Determine the (x, y) coordinate at the center of the cell enclosing the given text.  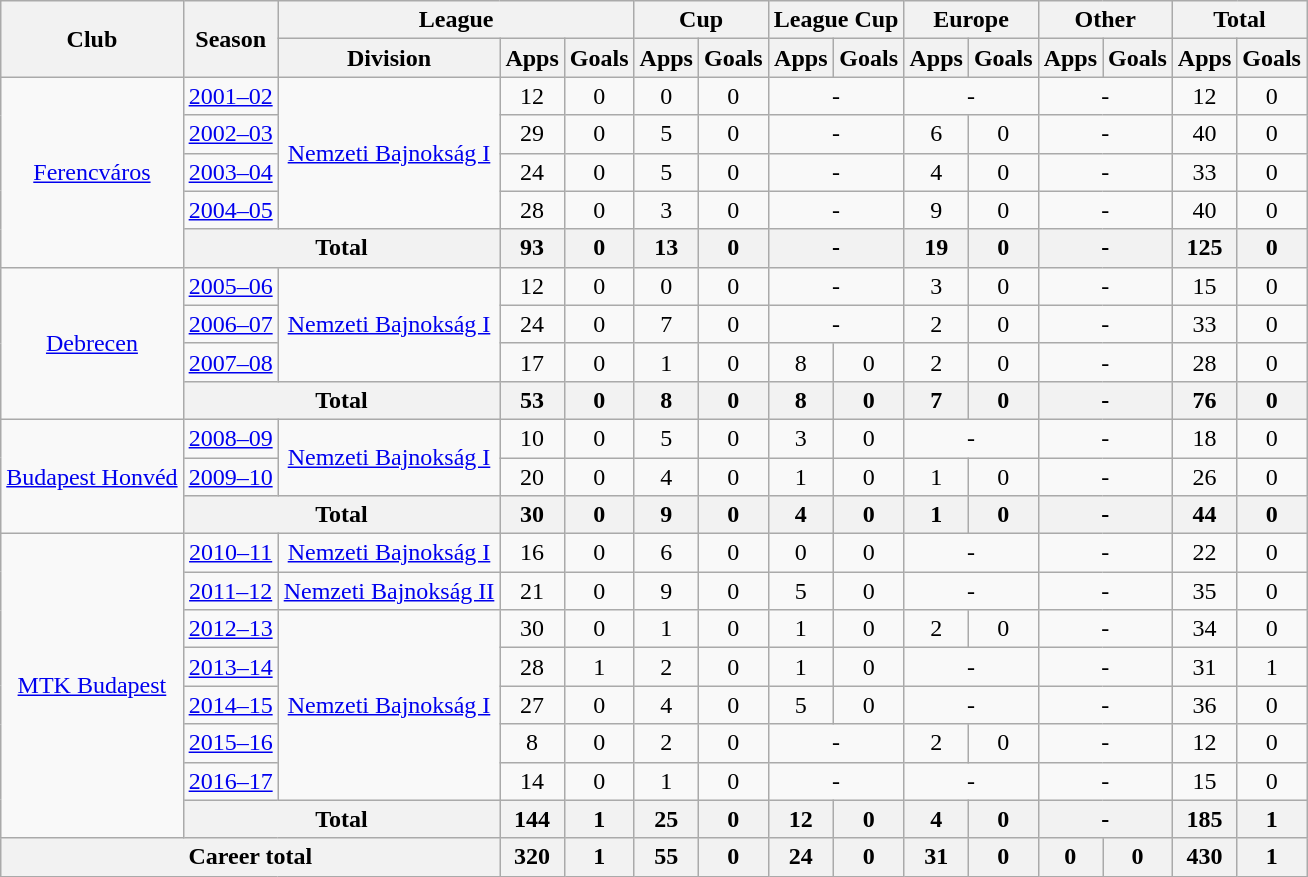
Debrecen (92, 343)
2005–06 (230, 286)
Nemzeti Bajnokság II (389, 591)
2007–08 (230, 362)
2015–16 (230, 743)
25 (666, 819)
144 (532, 819)
26 (1204, 477)
93 (532, 248)
Club (92, 39)
16 (532, 553)
Europe (971, 20)
2009–10 (230, 477)
55 (666, 857)
2010–11 (230, 553)
Other (1105, 20)
10 (532, 438)
14 (532, 781)
2002–03 (230, 134)
18 (1204, 438)
21 (532, 591)
Ferencváros (92, 172)
53 (532, 400)
2016–17 (230, 781)
Career total (250, 857)
Division (389, 58)
19 (936, 248)
44 (1204, 515)
MTK Budapest (92, 686)
2011–12 (230, 591)
36 (1204, 705)
2001–02 (230, 96)
185 (1204, 819)
2003–04 (230, 172)
2012–13 (230, 629)
Budapest Honvéd (92, 476)
2013–14 (230, 667)
2006–07 (230, 324)
430 (1204, 857)
13 (666, 248)
20 (532, 477)
Season (230, 39)
2014–15 (230, 705)
17 (532, 362)
76 (1204, 400)
Cup (701, 20)
22 (1204, 553)
34 (1204, 629)
League Cup (836, 20)
29 (532, 134)
35 (1204, 591)
125 (1204, 248)
2008–09 (230, 438)
2004–05 (230, 210)
27 (532, 705)
League (456, 20)
320 (532, 857)
